Search for the cell housing the specified text and yield its [X, Y] center coordinate. 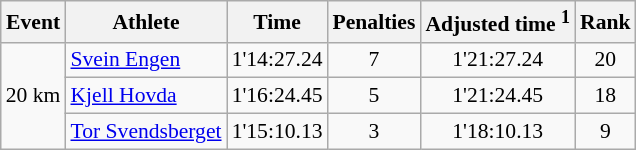
20 km [34, 96]
1'21:24.45 [498, 96]
Adjusted time 1 [498, 22]
1'15:10.13 [278, 132]
Penalties [374, 22]
5 [374, 96]
1'14:27.24 [278, 60]
1'18:10.13 [498, 132]
Kjell Hovda [146, 96]
Time [278, 22]
20 [606, 60]
Rank [606, 22]
3 [374, 132]
7 [374, 60]
1'16:24.45 [278, 96]
Event [34, 22]
18 [606, 96]
1'21:27.24 [498, 60]
Tor Svendsberget [146, 132]
9 [606, 132]
Svein Engen [146, 60]
Athlete [146, 22]
